Return [x, y] of the center of cell containing provided text 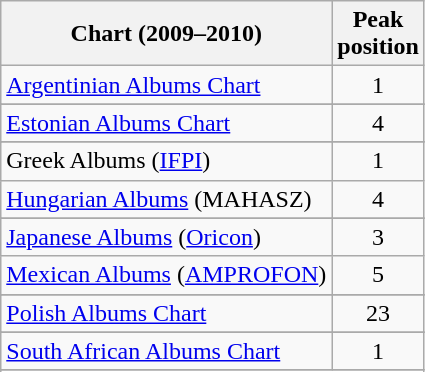
Greek Albums (IFPI) [166, 161]
Estonian Albums Chart [166, 123]
Chart (2009–2010) [166, 34]
Mexican Albums (AMPROFON) [166, 275]
Hungarian Albums (MAHASZ) [166, 199]
Japanese Albums (Oricon) [166, 237]
23 [378, 313]
3 [378, 237]
South African Albums Chart [166, 351]
Polish Albums Chart [166, 313]
5 [378, 275]
Peakposition [378, 34]
Argentinian Albums Chart [166, 85]
